Detect which cell encompasses the target text, then output its [X, Y] center coordinate. 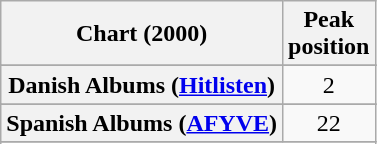
2 [329, 85]
Peak position [329, 34]
Spanish Albums (AFYVE) [142, 123]
Chart (2000) [142, 34]
22 [329, 123]
Danish Albums (Hitlisten) [142, 85]
